For the text-containing cell, return its midpoint in (X, Y) coordinate format. 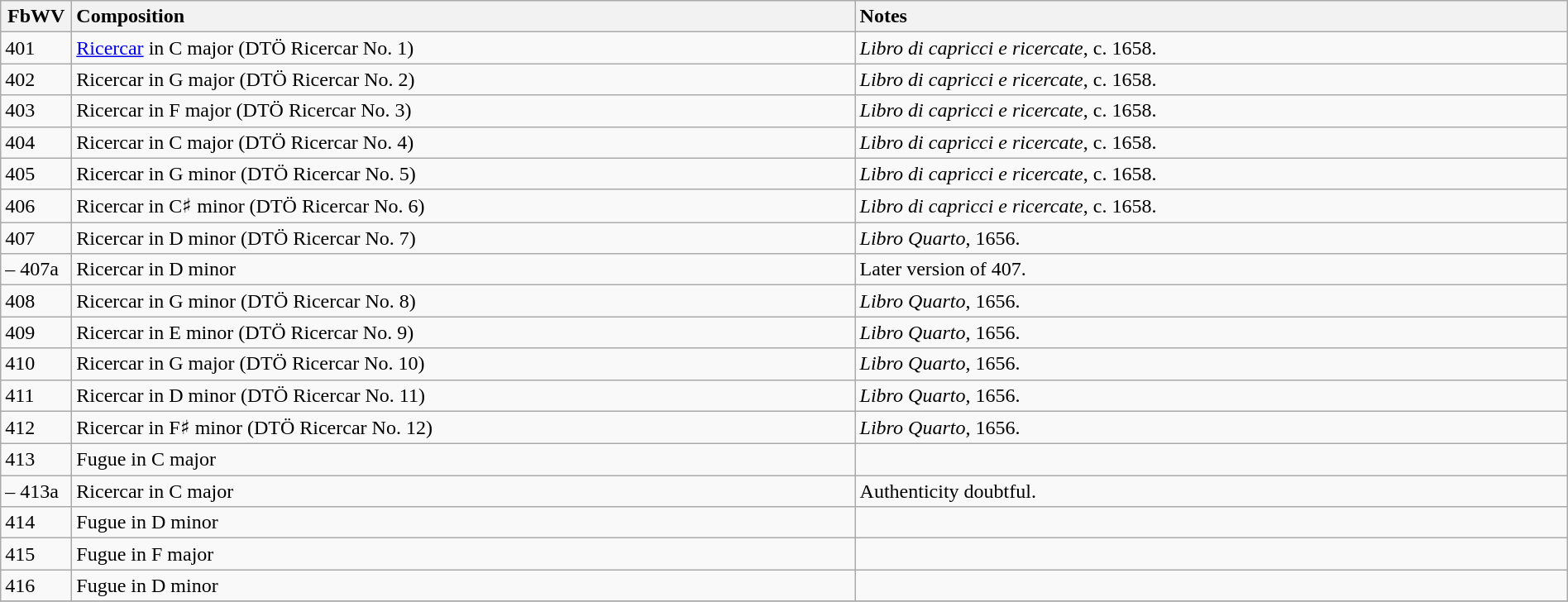
410 (36, 364)
Ricercar in F♯ minor (DTÖ Ricercar No. 12) (463, 428)
– 413a (36, 491)
414 (36, 523)
Ricercar in D minor (DTÖ Ricercar No. 7) (463, 238)
413 (36, 460)
Ricercar in D minor (463, 270)
Ricercar in C major (DTÖ Ricercar No. 4) (463, 142)
408 (36, 301)
412 (36, 428)
407 (36, 238)
Ricercar in E minor (DTÖ Ricercar No. 9) (463, 332)
Ricercar in D minor (DTÖ Ricercar No. 11) (463, 395)
404 (36, 142)
Ricercar in C major (463, 491)
Ricercar in C major (DTÖ Ricercar No. 1) (463, 48)
– 407a (36, 270)
Notes (1211, 17)
406 (36, 206)
416 (36, 585)
Ricercar in G major (DTÖ Ricercar No. 10) (463, 364)
Fugue in C major (463, 460)
401 (36, 48)
Ricercar in G minor (DTÖ Ricercar No. 8) (463, 301)
409 (36, 332)
403 (36, 111)
FbWV (36, 17)
Later version of 407. (1211, 270)
411 (36, 395)
402 (36, 79)
Composition (463, 17)
Authenticity doubtful. (1211, 491)
Fugue in F major (463, 554)
Ricercar in C♯ minor (DTÖ Ricercar No. 6) (463, 206)
Ricercar in G minor (DTÖ Ricercar No. 5) (463, 174)
Ricercar in G major (DTÖ Ricercar No. 2) (463, 79)
405 (36, 174)
415 (36, 554)
Ricercar in F major (DTÖ Ricercar No. 3) (463, 111)
